Output the (X, Y) coordinate of the center of the cell containing the given text.  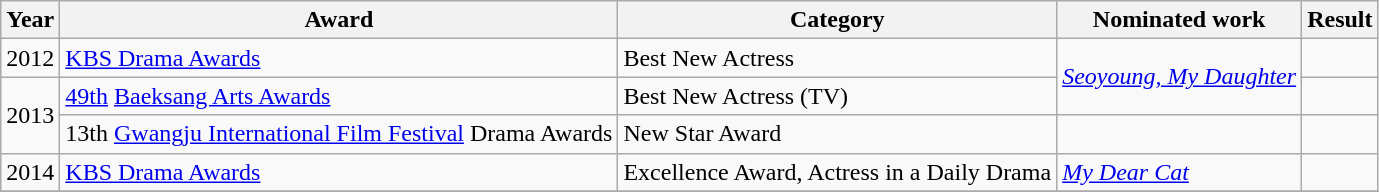
2013 (30, 115)
My Dear Cat (1180, 172)
13th Gwangju International Film Festival Drama Awards (339, 134)
2014 (30, 172)
Seoyoung, My Daughter (1180, 77)
2012 (30, 58)
49th Baeksang Arts Awards (339, 96)
Excellence Award, Actress in a Daily Drama (838, 172)
Award (339, 20)
Nominated work (1180, 20)
Year (30, 20)
Best New Actress (838, 58)
Result (1340, 20)
Best New Actress (TV) (838, 96)
New Star Award (838, 134)
Category (838, 20)
